Scan for the cell matching the given text and deliver its (x, y) coordinate at center. 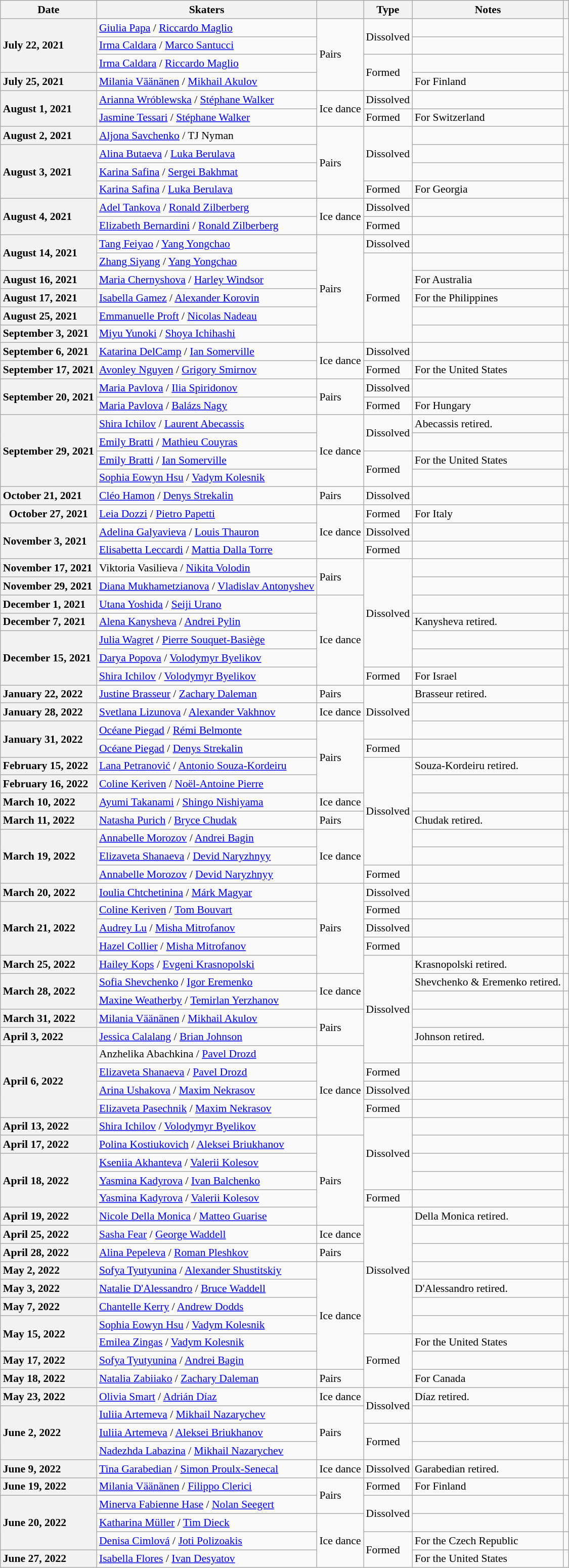
June 9, 2022 (49, 1469)
September 3, 2021 (49, 334)
Sofya Tyutyunina / Alexander Shustitskiy (206, 1271)
Notes (488, 10)
Arina Ushakova / Maxim Nekrasov (206, 1091)
March 21, 2022 (49, 928)
Darya Popova / Volodymyr Byelikov (206, 658)
Della Monica retired. (488, 1217)
Garabedian retired. (488, 1469)
Adelina Galyavieva / Louis Thauron (206, 532)
Yasmina Kadyrova / Ivan Balchenko (206, 1181)
Karina Safina / Luka Berulava (206, 190)
Tang Feiyao / Yang Yongchao (206, 244)
Elisabetta Leccardi / Mattia Dalla Torre (206, 550)
Milania Väänänen / Filippo Clerici (206, 1487)
Katarina DelCamp / Ian Somerville (206, 352)
Díaz retired. (488, 1397)
Skaters (206, 10)
Emilea Zingas / Vadym Kolesnik (206, 1342)
Brasseur retired. (488, 694)
Souza-Kordeiru retired. (488, 766)
Coline Keriven / Noël-Antoine Pierre (206, 784)
February 15, 2022 (49, 766)
Polina Kostiukovich / Aleksei Briukhanov (206, 1145)
October 21, 2021 (49, 496)
Abecassis retired. (488, 424)
Krasnopolski retired. (488, 964)
April 28, 2022 (49, 1252)
August 3, 2021 (49, 172)
Emily Bratti / Mathieu Couyras (206, 442)
Alina Pepeleva / Roman Pleshkov (206, 1252)
Giulia Papa / Riccardo Maglio (206, 28)
Diana Mukhametzianova / Vladislav Antonyshev (206, 586)
For Australia (488, 280)
September 6, 2021 (49, 352)
March 10, 2022 (49, 802)
For Hungary (488, 406)
Annabelle Morozov / Andrei Bagin (206, 838)
Maria Pavlova / Ilia Spiridonov (206, 388)
Shira Ichilov / Laurent Abecassis (206, 424)
August 1, 2021 (49, 108)
Lana Petranović / Antonio Souza-Kordeiru (206, 766)
March 31, 2022 (49, 1018)
Hazel Collier / Misha Mitrofanov (206, 947)
January 28, 2022 (49, 712)
Shevchenko & Eremenko retired. (488, 982)
October 27, 2021 (49, 514)
Kanysheva retired. (488, 622)
Emmanuelle Proft / Nicolas Nadeau (206, 316)
Sofia Shevchenko / Igor Eremenko (206, 982)
November 17, 2021 (49, 568)
March 19, 2022 (49, 857)
For Israel (488, 676)
Alina Butaeva / Luka Berulava (206, 154)
May 2, 2022 (49, 1271)
Julia Wagret / Pierre Souquet-Basiège (206, 640)
Karina Safina / Sergei Bakhmat (206, 172)
Elizabeth Bernardini / Ronald Zilberberg (206, 226)
March 25, 2022 (49, 964)
May 7, 2022 (49, 1307)
Miyu Yunoki / Shoya Ichihashi (206, 334)
Alena Kanysheva / Andrei Pylin (206, 622)
April 13, 2022 (49, 1127)
Adel Tankova / Ronald Zilberberg (206, 208)
Emily Bratti / Ian Somerville (206, 460)
April 18, 2022 (49, 1180)
Arianna Wróblewska / Stéphane Walker (206, 100)
For Canada (488, 1379)
April 19, 2022 (49, 1217)
Sasha Fear / George Waddell (206, 1235)
December 1, 2021 (49, 604)
Yasmina Kadyrova / Valerii Kolesov (206, 1198)
Iuliia Artemeva / Aleksei Briukhanov (206, 1433)
Irma Caldara / Marco Santucci (206, 46)
Irma Caldara / Riccardo Maglio (206, 64)
April 3, 2022 (49, 1037)
For Italy (488, 514)
Leia Dozzi / Pietro Papetti (206, 514)
Svetlana Lizunova / Alexander Vakhnov (206, 712)
Maria Chernyshova / Harley Windsor (206, 280)
Natalia Zabiiako / Zachary Daleman (206, 1379)
For the Philippines (488, 298)
Tina Garabedian / Simon Proulx-Senecal (206, 1469)
August 17, 2021 (49, 298)
November 29, 2021 (49, 586)
Type (388, 10)
Utana Yoshida / Seiji Urano (206, 604)
Annabelle Morozov / Devid Naryzhnyy (206, 874)
Coline Keriven / Tom Bouvart (206, 910)
Cléo Hamon / Denys Strekalin (206, 496)
June 27, 2022 (49, 1559)
March 20, 2022 (49, 892)
Hailey Kops / Evgeni Krasnopolski (206, 964)
Audrey Lu / Misha Mitrofanov (206, 928)
Anzhelika Abachkina / Pavel Drozd (206, 1054)
Justine Brasseur / Zachary Daleman (206, 694)
April 25, 2022 (49, 1235)
May 3, 2022 (49, 1289)
Minerva Fabienne Hase / Nolan Seegert (206, 1505)
Ayumi Takanami / Shingo Nishiyama (206, 802)
June 19, 2022 (49, 1487)
May 23, 2022 (49, 1397)
Date (49, 10)
Chudak retired. (488, 820)
Maxine Weatherby / Temirlan Yerzhanov (206, 1001)
September 20, 2021 (49, 396)
For Switzerland (488, 118)
May 17, 2022 (49, 1361)
November 3, 2021 (49, 541)
Sofya Tyutyunina / Andrei Bagin (206, 1361)
August 16, 2021 (49, 280)
Ioulia Chtchetinina / Márk Magyar (206, 892)
July 22, 2021 (49, 46)
May 18, 2022 (49, 1379)
June 20, 2022 (49, 1523)
March 11, 2022 (49, 820)
Jessica Calalang / Brian Johnson (206, 1037)
March 28, 2022 (49, 991)
April 17, 2022 (49, 1145)
Aljona Savchenko / TJ Nyman (206, 136)
Chantelle Kerry / Andrew Dodds (206, 1307)
Denisa Cimlová / Joti Polizoakis (206, 1541)
Katharina Müller / Tim Dieck (206, 1523)
January 22, 2022 (49, 694)
August 4, 2021 (49, 216)
Natalie D'Alessandro / Bruce Waddell (206, 1289)
Avonley Nguyen / Grigory Smirnov (206, 370)
Océane Piegad / Denys Strekalin (206, 748)
Elizaveta Shanaeva / Pavel Drozd (206, 1072)
July 25, 2021 (49, 82)
Olivia Smart / Adrián Díaz (206, 1397)
August 2, 2021 (49, 136)
Natasha Purich / Bryce Chudak (206, 820)
Nadezhda Labazina / Mikhail Nazarychev (206, 1451)
August 25, 2021 (49, 316)
Zhang Siyang / Yang Yongchao (206, 262)
Johnson retired. (488, 1037)
Nicole Della Monica / Matteo Guarise (206, 1217)
Viktoria Vasilieva / Nikita Volodin (206, 568)
Kseniia Akhanteva / Valerii Kolesov (206, 1162)
Elizaveta Pasechnik / Maxim Nekrasov (206, 1108)
December 15, 2021 (49, 658)
April 6, 2022 (49, 1081)
Iuliia Artemeva / Mikhail Nazarychev (206, 1415)
September 29, 2021 (49, 451)
May 15, 2022 (49, 1334)
June 2, 2022 (49, 1433)
D'Alessandro retired. (488, 1289)
Isabella Gamez / Alexander Korovin (206, 298)
Océane Piegad / Rémi Belmonte (206, 730)
Jasmine Tessari / Stéphane Walker (206, 118)
August 14, 2021 (49, 253)
Isabella Flores / Ivan Desyatov (206, 1559)
Maria Pavlova / Balázs Nagy (206, 406)
December 7, 2021 (49, 622)
For the Czech Republic (488, 1541)
September 17, 2021 (49, 370)
January 31, 2022 (49, 739)
Elizaveta Shanaeva / Devid Naryzhnyy (206, 857)
For Georgia (488, 190)
February 16, 2022 (49, 784)
